Extract the [x, y] coordinate from the center of the cell holding the provided text.  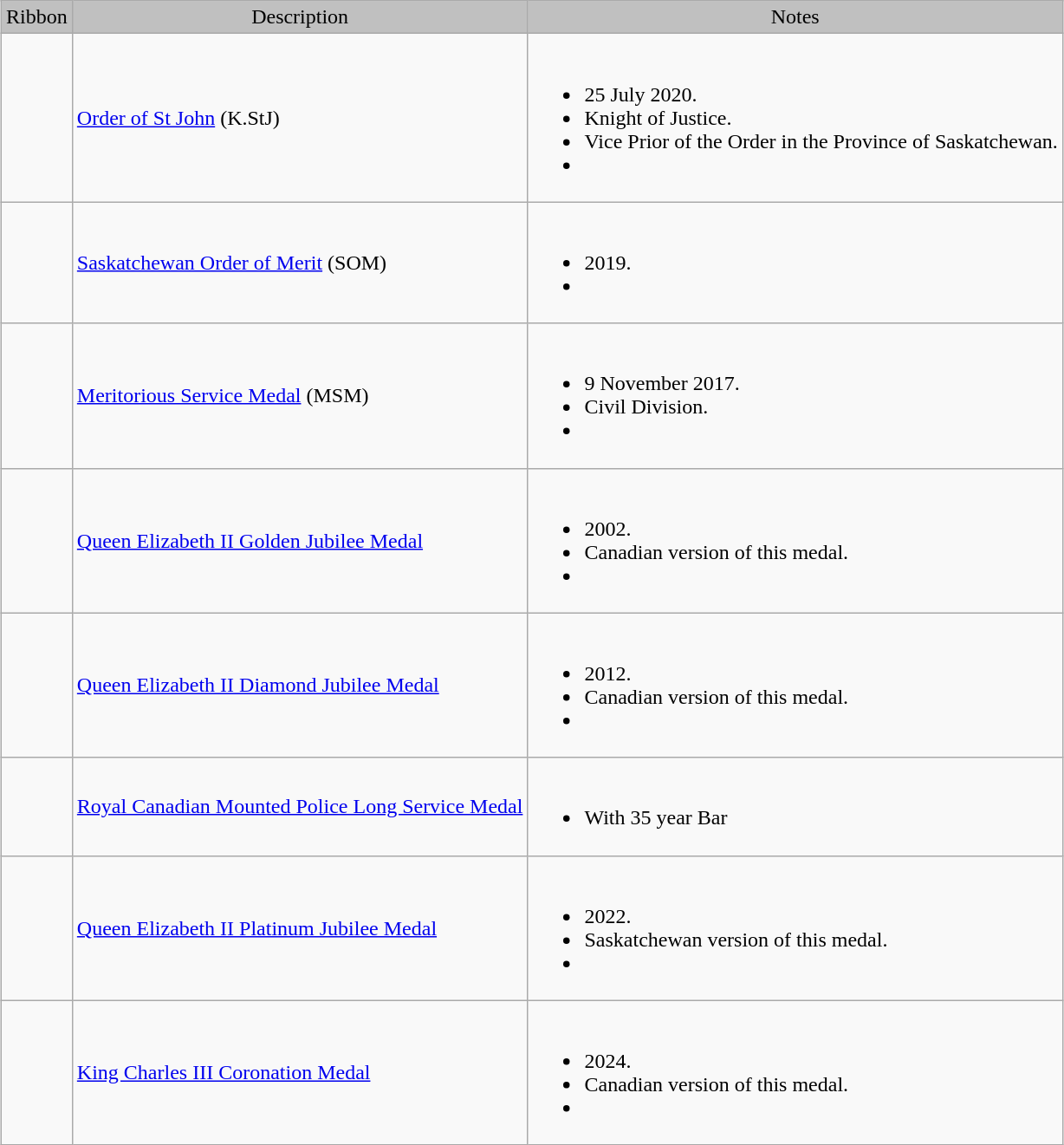
2019. [795, 263]
Queen Elizabeth II Diamond Jubilee Medal [300, 685]
Queen Elizabeth II Platinum Jubilee Medal [300, 927]
2012.Canadian version of this medal. [795, 685]
Notes [795, 17]
2002.Canadian version of this medal. [795, 541]
25 July 2020.Knight of Justice.Vice Prior of the Order in the Province of Saskatchewan. [795, 118]
9 November 2017.Civil Division. [795, 395]
Order of St John (K.StJ) [300, 118]
Ribbon [37, 17]
Queen Elizabeth II Golden Jubilee Medal [300, 541]
King Charles III Coronation Medal [300, 1073]
2022.Saskatchewan version of this medal. [795, 927]
Description [300, 17]
Royal Canadian Mounted Police Long Service Medal [300, 806]
With 35 year Bar [795, 806]
Saskatchewan Order of Merit (SOM) [300, 263]
Meritorious Service Medal (MSM) [300, 395]
2024.Canadian version of this medal. [795, 1073]
